Extract the [X, Y] coordinate from the center of the cell holding the provided text.  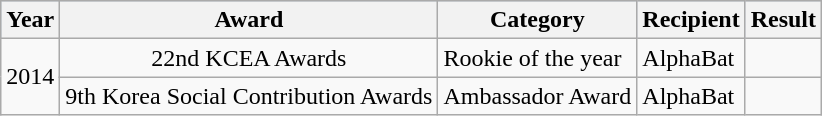
Category [538, 20]
Recipient [691, 20]
Rookie of the year [538, 58]
9th Korea Social Contribution Awards [249, 96]
Year [30, 20]
Award [249, 20]
22nd KCEA Awards [249, 58]
2014 [30, 77]
Result [783, 20]
Ambassador Award [538, 96]
